Provide the (X, Y) coordinate of the cell's center where the given text is located.  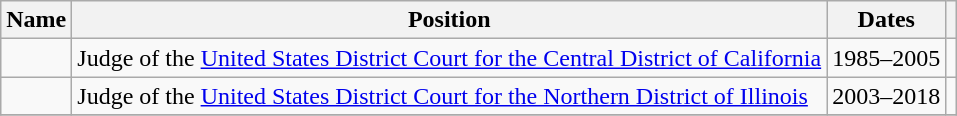
1985–2005 (886, 58)
Judge of the United States District Court for the Northern District of Illinois (450, 96)
Name (36, 20)
Position (450, 20)
2003–2018 (886, 96)
Judge of the United States District Court for the Central District of California (450, 58)
Dates (886, 20)
